Output the [X, Y] coordinate of the center of the cell containing the given text.  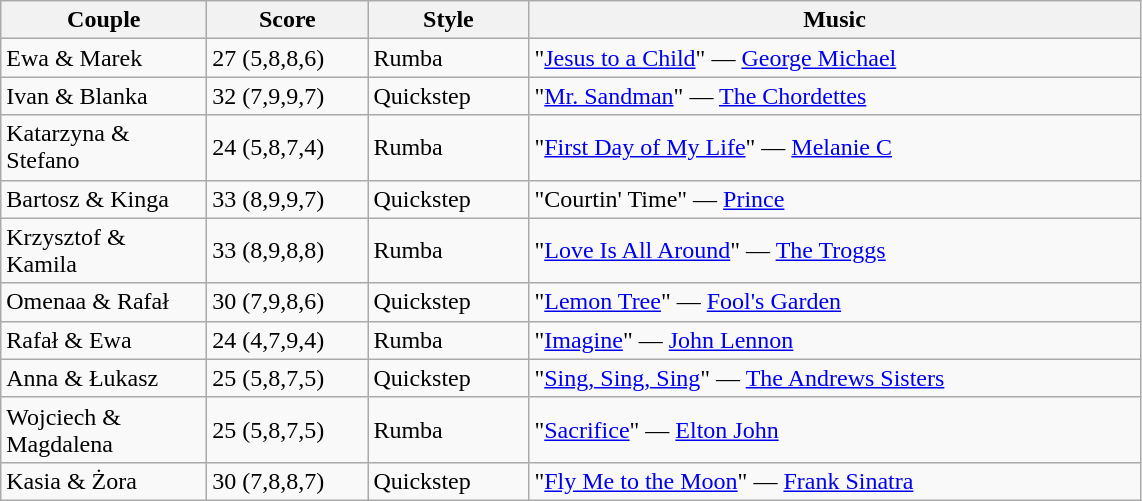
"Mr. Sandman" — The Chordettes [834, 96]
24 (5,8,7,4) [288, 148]
Kasia & Żora [104, 481]
Ivan & Blanka [104, 96]
Krzysztof & Kamila [104, 250]
"Courtin' Time" — Prince [834, 199]
Wojciech & Magdalena [104, 430]
"First Day of My Life" — Melanie C [834, 148]
30 (7,8,8,7) [288, 481]
"Love Is All Around" — The Troggs [834, 250]
"Sing, Sing, Sing" — The Andrews Sisters [834, 378]
27 (5,8,8,6) [288, 58]
Katarzyna & Stefano [104, 148]
Omenaa & Rafał [104, 302]
"Lemon Tree" — Fool's Garden [834, 302]
Rafał & Ewa [104, 340]
Style [448, 20]
Score [288, 20]
Couple [104, 20]
"Fly Me to the Moon" — Frank Sinatra [834, 481]
Anna & Łukasz [104, 378]
33 (8,9,9,7) [288, 199]
Bartosz & Kinga [104, 199]
Music [834, 20]
24 (4,7,9,4) [288, 340]
"Jesus to a Child" — George Michael [834, 58]
32 (7,9,9,7) [288, 96]
Ewa & Marek [104, 58]
30 (7,9,8,6) [288, 302]
"Imagine" — John Lennon [834, 340]
"Sacrifice" — Elton John [834, 430]
33 (8,9,8,8) [288, 250]
